Return (X, Y) of the center of cell containing provided text 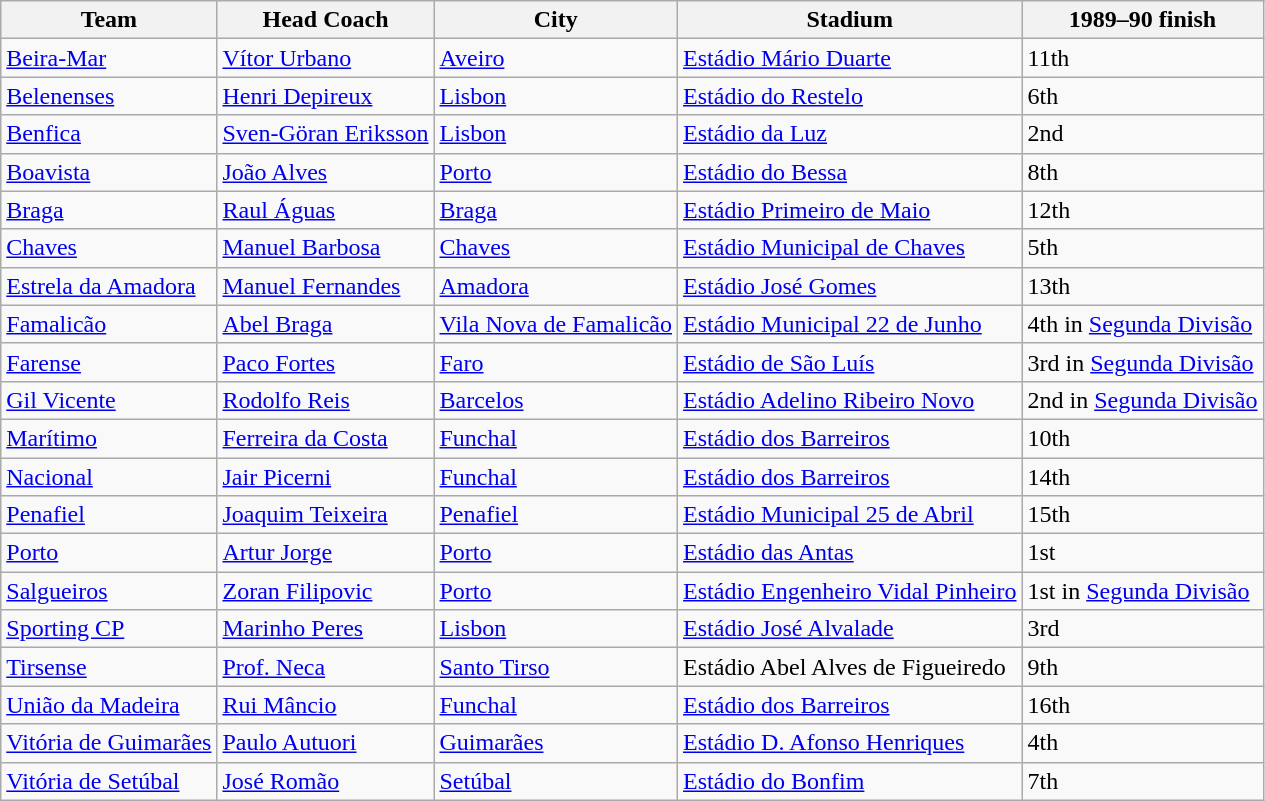
Marinho Peres (326, 629)
3rd in Segunda Divisão (1142, 362)
Estádio do Bessa (850, 172)
Setúbal (556, 781)
Paulo Autuori (326, 743)
Amadora (556, 286)
2nd (1142, 134)
União da Madeira (109, 705)
Tirsense (109, 667)
Sven-Göran Eriksson (326, 134)
Paco Fortes (326, 362)
Benfica (109, 134)
Salgueiros (109, 591)
10th (1142, 438)
Farense (109, 362)
Belenenses (109, 96)
Estádio Primeiro de Maio (850, 210)
8th (1142, 172)
Joaquim Teixeira (326, 515)
14th (1142, 477)
13th (1142, 286)
Prof. Neca (326, 667)
Vitória de Guimarães (109, 743)
Gil Vicente (109, 400)
Abel Braga (326, 324)
Estádio Abel Alves de Figueiredo (850, 667)
Head Coach (326, 20)
Vitória de Setúbal (109, 781)
1989–90 finish (1142, 20)
1st in Segunda Divisão (1142, 591)
2nd in Segunda Divisão (1142, 400)
Estádio Municipal 25 de Abril (850, 515)
Manuel Barbosa (326, 248)
Guimarães (556, 743)
Barcelos (556, 400)
Henri Depireux (326, 96)
Santo Tirso (556, 667)
Estádio Municipal 22 de Junho (850, 324)
1st (1142, 553)
Aveiro (556, 58)
Artur Jorge (326, 553)
Rodolfo Reis (326, 400)
Estádio José Alvalade (850, 629)
Marítimo (109, 438)
3rd (1142, 629)
Vila Nova de Famalicão (556, 324)
Estádio Adelino Ribeiro Novo (850, 400)
José Romão (326, 781)
Ferreira da Costa (326, 438)
Estádio D. Afonso Henriques (850, 743)
Team (109, 20)
Estádio do Bonfim (850, 781)
Estádio da Luz (850, 134)
City (556, 20)
Sporting CP (109, 629)
Estádio do Restelo (850, 96)
Estádio Engenheiro Vidal Pinheiro (850, 591)
Estádio José Gomes (850, 286)
Rui Mâncio (326, 705)
Famalicão (109, 324)
11th (1142, 58)
5th (1142, 248)
Beira-Mar (109, 58)
12th (1142, 210)
Vítor Urbano (326, 58)
16th (1142, 705)
Stadium (850, 20)
Jair Picerni (326, 477)
Estádio Municipal de Chaves (850, 248)
Zoran Filipovic (326, 591)
Nacional (109, 477)
9th (1142, 667)
15th (1142, 515)
Estrela da Amadora (109, 286)
6th (1142, 96)
Faro (556, 362)
João Alves (326, 172)
Estádio Mário Duarte (850, 58)
Estádio de São Luís (850, 362)
4th in Segunda Divisão (1142, 324)
Raul Águas (326, 210)
7th (1142, 781)
Estádio das Antas (850, 553)
Manuel Fernandes (326, 286)
4th (1142, 743)
Boavista (109, 172)
